Detect which cell encompasses the target text, then output its (X, Y) center coordinate. 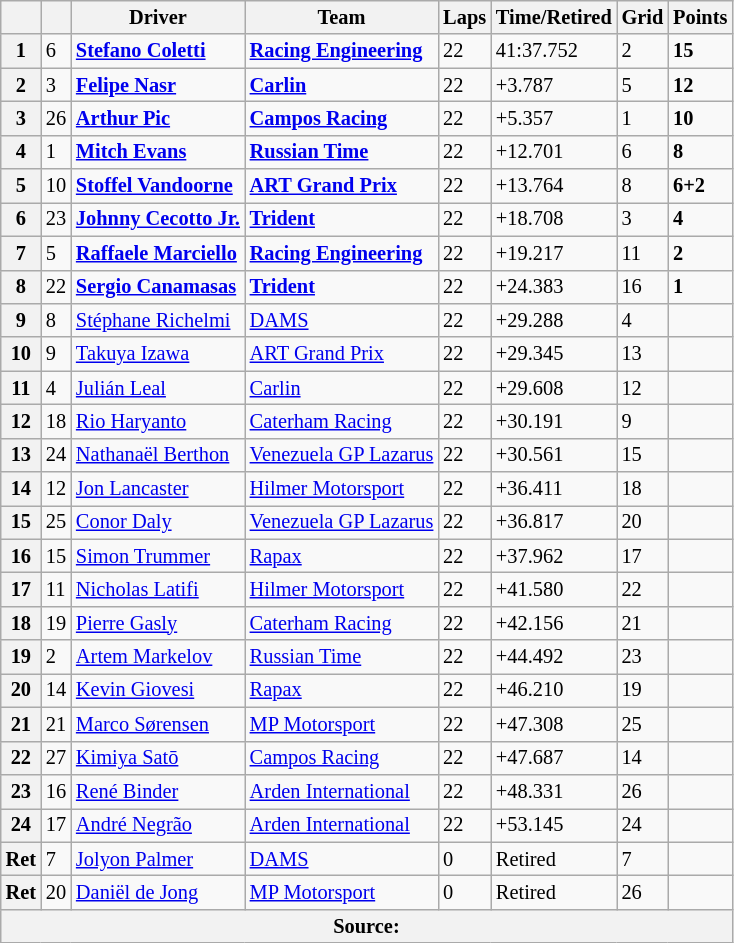
+18.708 (554, 219)
6+2 (700, 186)
Conor Daly (158, 522)
Rio Haryanto (158, 421)
André Negrão (158, 825)
+19.217 (554, 253)
René Binder (158, 791)
Nathanaël Berthon (158, 455)
Stefano Coletti (158, 51)
27 (56, 758)
+47.687 (554, 758)
+46.210 (554, 690)
Stéphane Richelmi (158, 320)
Johnny Cecotto Jr. (158, 219)
Daniël de Jong (158, 892)
Team (342, 17)
Source: (366, 926)
Felipe Nasr (158, 85)
Nicholas Latifi (158, 589)
+13.764 (554, 186)
+48.331 (554, 791)
+12.701 (554, 152)
+42.156 (554, 623)
+29.288 (554, 320)
Raffaele Marciello (158, 253)
Kevin Giovesi (158, 690)
Driver (158, 17)
Grid (643, 17)
+29.345 (554, 354)
Time/Retired (554, 17)
Laps (464, 17)
+29.608 (554, 388)
Mitch Evans (158, 152)
Artem Markelov (158, 657)
+44.492 (554, 657)
+53.145 (554, 825)
Takuya Izawa (158, 354)
Stoffel Vandoorne (158, 186)
+3.787 (554, 85)
Points (700, 17)
+24.383 (554, 287)
Jolyon Palmer (158, 859)
+41.580 (554, 589)
+5.357 (554, 118)
Jon Lancaster (158, 489)
+36.411 (554, 489)
+47.308 (554, 724)
Arthur Pic (158, 118)
Sergio Canamasas (158, 287)
+36.817 (554, 522)
+30.561 (554, 455)
Julián Leal (158, 388)
Pierre Gasly (158, 623)
+37.962 (554, 556)
Simon Trummer (158, 556)
41:37.752 (554, 51)
Marco Sørensen (158, 724)
+30.191 (554, 421)
Kimiya Satō (158, 758)
